Return [x, y] of the center of cell containing provided text 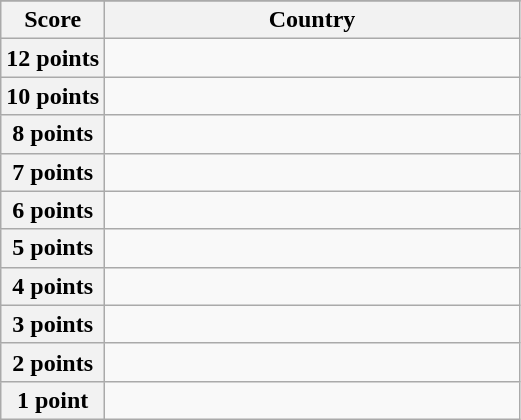
5 points [53, 248]
1 point [53, 400]
6 points [53, 210]
Country [312, 20]
3 points [53, 324]
2 points [53, 362]
8 points [53, 134]
4 points [53, 286]
10 points [53, 96]
12 points [53, 58]
7 points [53, 172]
Score [53, 20]
